Pinpoint the cell where the given text exists, returning its [x, y] midpoint coordinate. 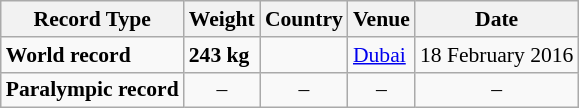
Record Type [92, 19]
World record [92, 55]
Country [304, 19]
Dubai [382, 55]
Paralympic record [92, 90]
Weight [222, 19]
243 kg [222, 55]
18 February 2016 [497, 55]
Venue [382, 19]
Date [497, 19]
